Provide the [x, y] coordinate of the cell's center where the given text is located.  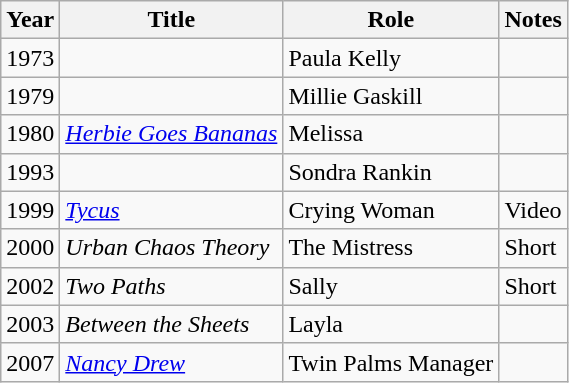
Notes [533, 20]
The Mistress [391, 248]
Tycus [172, 210]
1973 [30, 58]
2007 [30, 362]
Year [30, 20]
Layla [391, 324]
Role [391, 20]
Herbie Goes Bananas [172, 134]
Urban Chaos Theory [172, 248]
2003 [30, 324]
Twin Palms Manager [391, 362]
1993 [30, 172]
1979 [30, 96]
Crying Woman [391, 210]
Two Paths [172, 286]
1999 [30, 210]
Title [172, 20]
2002 [30, 286]
Melissa [391, 134]
Between the Sheets [172, 324]
Sondra Rankin [391, 172]
2000 [30, 248]
Nancy Drew [172, 362]
Paula Kelly [391, 58]
Video [533, 210]
1980 [30, 134]
Sally [391, 286]
Millie Gaskill [391, 96]
